Identify which cell holds the provided text, then report its [X, Y] central coordinate. 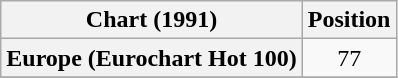
Chart (1991) [152, 20]
77 [349, 58]
Position [349, 20]
Europe (Eurochart Hot 100) [152, 58]
